For the text-containing cell, return its midpoint in [x, y] coordinate format. 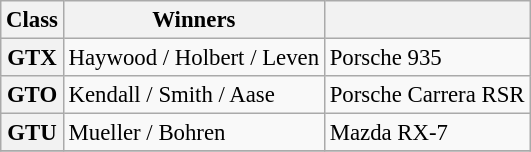
GTU [32, 133]
Mazda RX-7 [426, 133]
Kendall / Smith / Aase [194, 95]
GTO [32, 95]
GTX [32, 58]
Class [32, 20]
Porsche 935 [426, 58]
Porsche Carrera RSR [426, 95]
Winners [194, 20]
Mueller / Bohren [194, 133]
Haywood / Holbert / Leven [194, 58]
